Capture the cell that displays the provided text and extract its [X, Y] central coordinate. 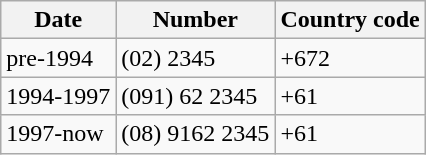
+672 [350, 58]
Country code [350, 20]
pre-1994 [58, 58]
Date [58, 20]
Number [196, 20]
(091) 62 2345 [196, 96]
(02) 2345 [196, 58]
1997-now [58, 134]
1994-1997 [58, 96]
(08) 9162 2345 [196, 134]
